Search for the cell housing the specified text and yield its [x, y] center coordinate. 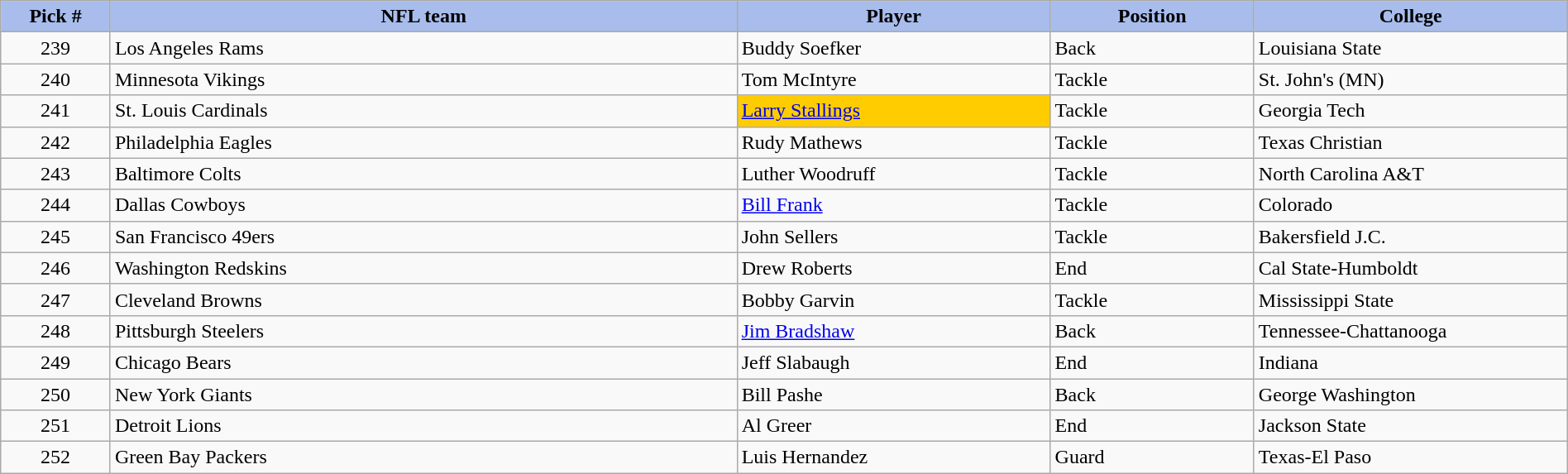
Luther Woodruff [893, 174]
Detroit Lions [423, 426]
Baltimore Colts [423, 174]
Luis Hernandez [893, 457]
Bobby Garvin [893, 299]
Texas-El Paso [1411, 457]
Chicago Bears [423, 362]
Mississippi State [1411, 299]
George Washington [1411, 395]
248 [56, 331]
Larry Stallings [893, 111]
Drew Roberts [893, 268]
Philadelphia Eagles [423, 142]
Jim Bradshaw [893, 331]
Player [893, 17]
College [1411, 17]
John Sellers [893, 237]
NFL team [423, 17]
Tennessee-Chattanooga [1411, 331]
239 [56, 48]
Louisiana State [1411, 48]
New York Giants [423, 395]
243 [56, 174]
Cleveland Browns [423, 299]
Bill Pashe [893, 395]
Indiana [1411, 362]
241 [56, 111]
240 [56, 79]
Washington Redskins [423, 268]
Green Bay Packers [423, 457]
244 [56, 205]
Pick # [56, 17]
St. Louis Cardinals [423, 111]
North Carolina A&T [1411, 174]
Position [1152, 17]
St. John's (MN) [1411, 79]
Bakersfield J.C. [1411, 237]
249 [56, 362]
San Francisco 49ers [423, 237]
Tom McIntyre [893, 79]
245 [56, 237]
Colorado [1411, 205]
Cal State-Humboldt [1411, 268]
Jackson State [1411, 426]
Al Greer [893, 426]
251 [56, 426]
Los Angeles Rams [423, 48]
Dallas Cowboys [423, 205]
Buddy Soefker [893, 48]
247 [56, 299]
252 [56, 457]
246 [56, 268]
Pittsburgh Steelers [423, 331]
Texas Christian [1411, 142]
Georgia Tech [1411, 111]
Guard [1152, 457]
Bill Frank [893, 205]
Rudy Mathews [893, 142]
242 [56, 142]
Jeff Slabaugh [893, 362]
250 [56, 395]
Minnesota Vikings [423, 79]
